Return the (x, y) coordinate for the center point of the cell that contains the specified text.  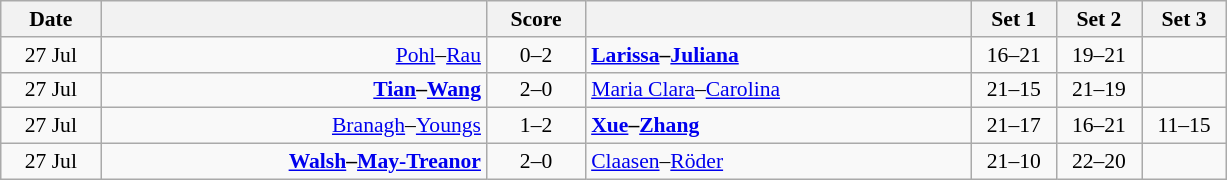
0–2 (536, 55)
Set 2 (1098, 19)
22–20 (1098, 162)
Xue–Zhang (778, 126)
Claasen–Röder (778, 162)
Tian–Wang (294, 90)
Maria Clara–Carolina (778, 90)
Pohl–Rau (294, 55)
Date (51, 19)
Score (536, 19)
11–15 (1184, 126)
Branagh–Youngs (294, 126)
1–2 (536, 126)
Set 1 (1014, 19)
21–15 (1014, 90)
Set 3 (1184, 19)
Walsh–May-Treanor (294, 162)
Larissa–Juliana (778, 55)
19–21 (1098, 55)
21–19 (1098, 90)
21–10 (1014, 162)
21–17 (1014, 126)
